Search for the cell housing the specified text and yield its (x, y) center coordinate. 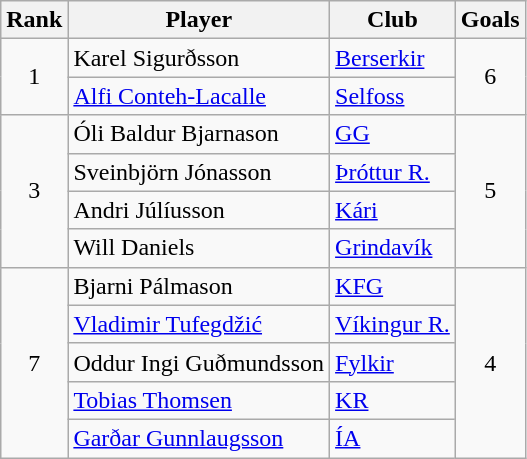
Club (393, 20)
Sveinbjörn Jónasson (199, 172)
Óli Baldur Bjarnason (199, 134)
GG (393, 134)
4 (490, 362)
Alfi Conteh-Lacalle (199, 96)
ÍA (393, 438)
7 (34, 362)
Goals (490, 20)
Will Daniels (199, 248)
Tobias Thomsen (199, 400)
3 (34, 191)
Víkingur R. (393, 324)
6 (490, 77)
Grindavík (393, 248)
Player (199, 20)
Kári (393, 210)
KFG (393, 286)
KR (393, 400)
Berserkir (393, 58)
1 (34, 77)
5 (490, 191)
Selfoss (393, 96)
Andri Júlíusson (199, 210)
Fylkir (393, 362)
Karel Sigurðsson (199, 58)
Rank (34, 20)
Garðar Gunnlaugsson (199, 438)
Bjarni Pálmason (199, 286)
Vladimir Tufegdžić (199, 324)
Þróttur R. (393, 172)
Oddur Ingi Guðmundsson (199, 362)
